Provide the [x, y] coordinate of the cell's center where the given text is located.  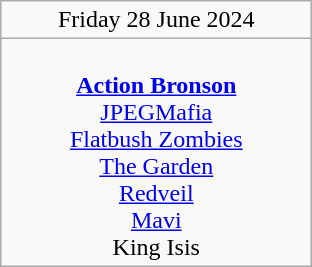
Action Bronson JPEGMafia Flatbush Zombies The Garden Redveil Mavi King Isis [156, 152]
Friday 28 June 2024 [156, 20]
